Extract the [X, Y] coordinate from the center of the cell holding the provided text.  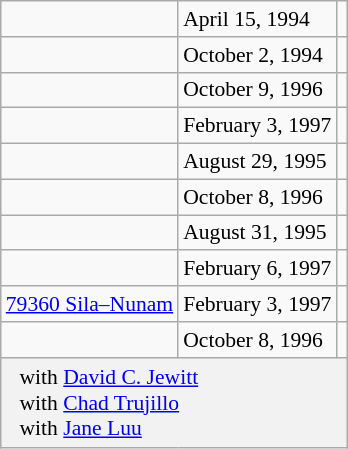
with David C. Jewitt with Chad Trujillo with Jane Luu [174, 402]
February 6, 1997 [257, 269]
79360 Sila–Nunam [90, 304]
August 31, 1995 [257, 233]
October 2, 1994 [257, 55]
October 9, 1996 [257, 90]
April 15, 1994 [257, 19]
August 29, 1995 [257, 162]
